Locate the cell with the specified text and output its (x, y) center coordinate. 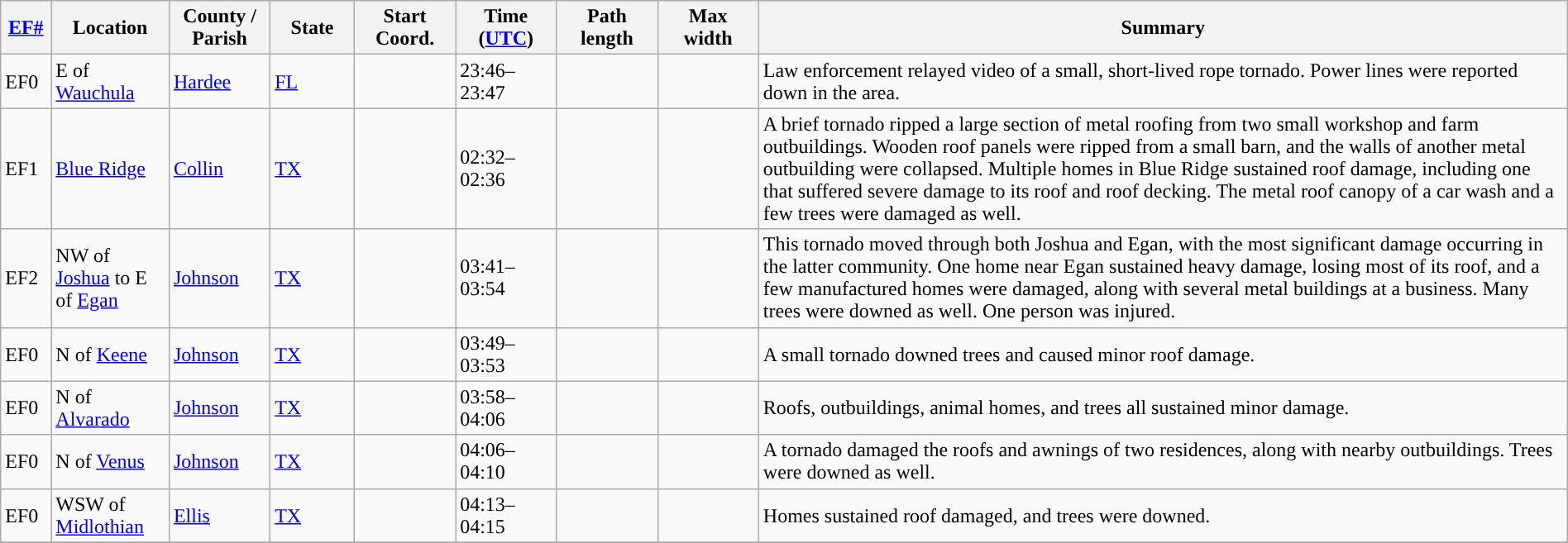
Roofs, outbuildings, animal homes, and trees all sustained minor damage. (1163, 408)
County / Parish (219, 28)
A small tornado downed trees and caused minor roof damage. (1163, 354)
Ellis (219, 516)
03:41–03:54 (506, 278)
02:32–02:36 (506, 169)
Blue Ridge (111, 169)
Homes sustained roof damaged, and trees were downed. (1163, 516)
Path length (607, 28)
04:13–04:15 (506, 516)
03:58–04:06 (506, 408)
WSW of Midlothian (111, 516)
EF# (26, 28)
N of Alvarado (111, 408)
EF2 (26, 278)
03:49–03:53 (506, 354)
Hardee (219, 81)
NW of Joshua to E of Egan (111, 278)
N of Venus (111, 461)
Location (111, 28)
Collin (219, 169)
State (313, 28)
Summary (1163, 28)
Max width (708, 28)
N of Keene (111, 354)
23:46–23:47 (506, 81)
EF1 (26, 169)
FL (313, 81)
E of Wauchula (111, 81)
Time (UTC) (506, 28)
04:06–04:10 (506, 461)
A tornado damaged the roofs and awnings of two residences, along with nearby outbuildings. Trees were downed as well. (1163, 461)
Start Coord. (404, 28)
Law enforcement relayed video of a small, short-lived rope tornado. Power lines were reported down in the area. (1163, 81)
